Capture the cell that displays the provided text and extract its (x, y) central coordinate. 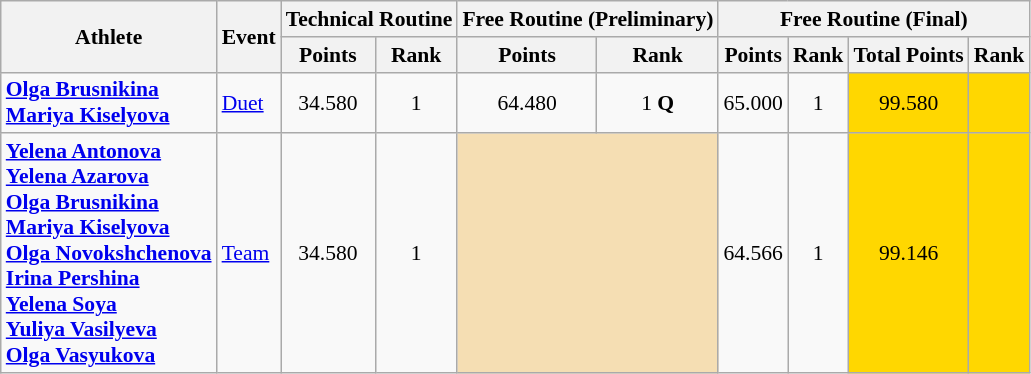
1 Q (658, 102)
65.000 (752, 102)
Duet (249, 102)
Free Routine (Final) (874, 19)
99.580 (908, 102)
Technical Routine (370, 19)
Event (249, 36)
Team (249, 254)
64.480 (527, 102)
Olga BrusnikinaMariya Kiselyova (109, 102)
Total Points (908, 55)
64.566 (752, 254)
Yelena AntonovaYelena AzarovaOlga BrusnikinaMariya KiselyovaOlga NovokshchenovaIrina PershinaYelena SoyaYuliya VasilyevaOlga Vasyukova (109, 254)
Athlete (109, 36)
99.146 (908, 254)
Free Routine (Preliminary) (588, 19)
